Determine the [x, y] coordinate at the center of the cell enclosing the given text.  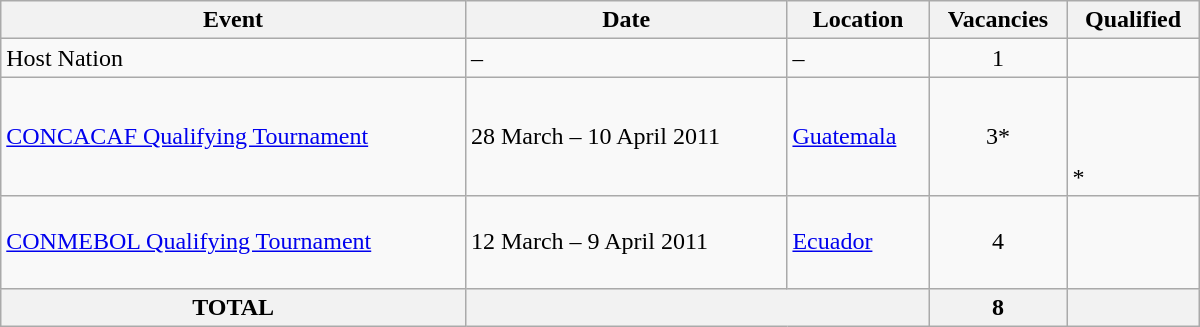
Location [858, 20]
8 [998, 307]
12 March – 9 April 2011 [626, 242]
Qualified [1133, 20]
Event [234, 20]
3* [998, 136]
Guatemala [858, 136]
Date [626, 20]
28 March – 10 April 2011 [626, 136]
Host Nation [234, 58]
4 [998, 242]
CONCACAF Qualifying Tournament [234, 136]
Ecuador [858, 242]
CONMEBOL Qualifying Tournament [234, 242]
Vacancies [998, 20]
* [1133, 136]
1 [998, 58]
TOTAL [234, 307]
